Find where the given text appears and provide that cell's center as (x, y) coordinate. 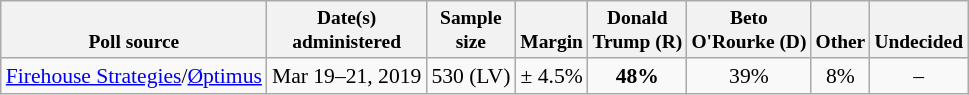
Other (840, 30)
± 4.5% (551, 76)
39% (749, 76)
BetoO'Rourke (D) (749, 30)
48% (638, 76)
DonaldTrump (R) (638, 30)
Firehouse Strategies/Øptimus (134, 76)
Margin (551, 30)
Poll source (134, 30)
8% (840, 76)
Samplesize (470, 30)
530 (LV) (470, 76)
Undecided (919, 30)
Date(s)administered (346, 30)
Mar 19–21, 2019 (346, 76)
– (919, 76)
